Identify which cell holds the provided text, then report its (x, y) central coordinate. 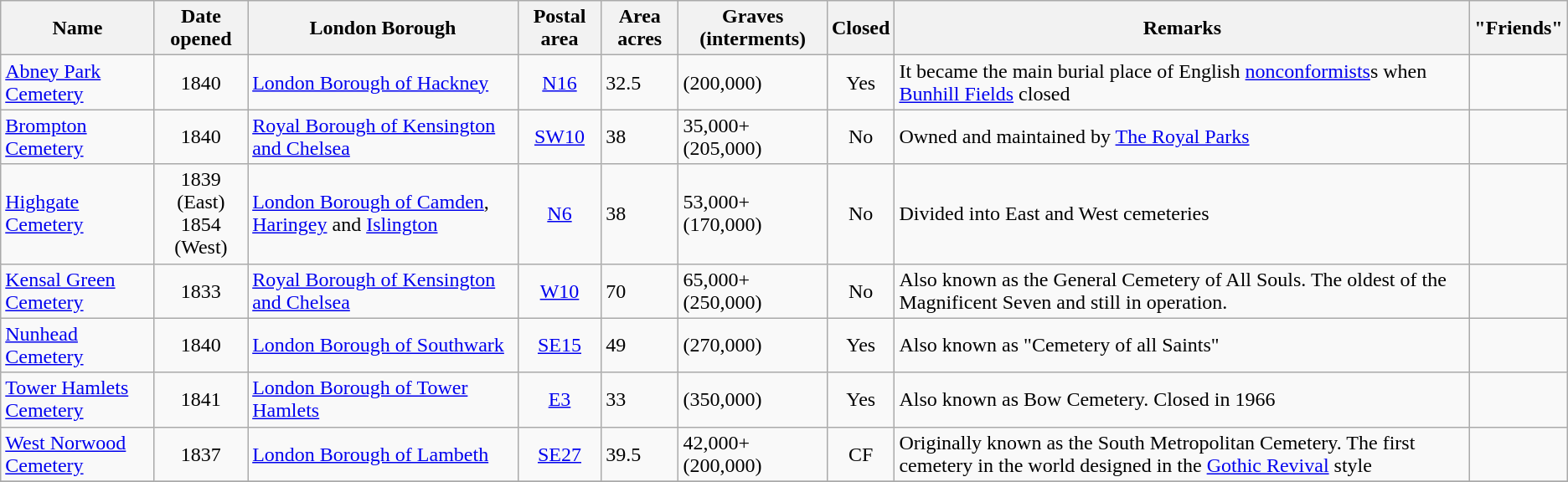
Name (77, 28)
Owned and maintained by The Royal Parks (1183, 137)
London Borough of Tower Hamlets (384, 400)
Highgate Cemetery (77, 214)
Brompton Cemetery (77, 137)
Date opened (201, 28)
CF (860, 454)
London Borough of Hackney (384, 82)
Graves (interments) (753, 28)
1841 (201, 400)
N6 (560, 214)
1837 (201, 454)
35,000+ (205,000) (753, 137)
Closed (860, 28)
39.5 (640, 454)
(270,000) (753, 345)
Nunhead Cemetery (77, 345)
Also known as Bow Cemetery. Closed in 1966 (1183, 400)
1833 (201, 291)
Remarks (1183, 28)
(350,000) (753, 400)
W10 (560, 291)
Divided into East and West cemeteries (1183, 214)
33 (640, 400)
70 (640, 291)
London Borough of Camden, Haringey and Islington (384, 214)
Also known as "Cemetery of all Saints" (1183, 345)
"Friends" (1519, 28)
53,000+ (170,000) (753, 214)
SW10 (560, 137)
It became the main burial place of English nonconformistss when Bunhill Fields closed (1183, 82)
SE27 (560, 454)
42,000+ (200,000) (753, 454)
Abney Park Cemetery (77, 82)
West Norwood Cemetery (77, 454)
32.5 (640, 82)
E3 (560, 400)
N16 (560, 82)
Postal area (560, 28)
Originally known as the South Metropolitan Cemetery. The first cemetery in the world designed in the Gothic Revival style (1183, 454)
SE15 (560, 345)
(200,000) (753, 82)
London Borough (384, 28)
Area acres (640, 28)
Also known as the General Cemetery of All Souls. The oldest of the Magnificent Seven and still in operation. (1183, 291)
49 (640, 345)
Kensal Green Cemetery (77, 291)
65,000+ (250,000) (753, 291)
London Borough of Southwark (384, 345)
London Borough of Lambeth (384, 454)
1839 (East)1854 (West) (201, 214)
Tower Hamlets Cemetery (77, 400)
